From the cell containing the given text, extract its center point as (X, Y) coordinate. 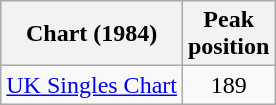
Peakposition (228, 34)
189 (228, 85)
UK Singles Chart (92, 85)
Chart (1984) (92, 34)
